Return the (x, y) coordinate for the center point of the cell that contains the specified text.  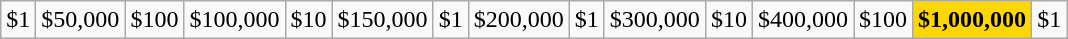
$50,000 (80, 20)
$150,000 (382, 20)
$200,000 (518, 20)
$100,000 (234, 20)
$1,000,000 (972, 20)
$300,000 (654, 20)
$400,000 (802, 20)
